Search for the cell housing the specified text and yield its [X, Y] center coordinate. 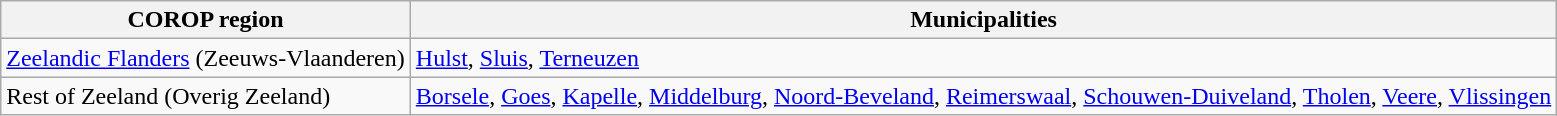
Zeelandic Flanders (Zeeuws-Vlaanderen) [206, 58]
Rest of Zeeland (Overig Zeeland) [206, 96]
COROP region [206, 20]
Municipalities [983, 20]
Hulst, Sluis, Terneuzen [983, 58]
Borsele, Goes, Kapelle, Middelburg, Noord-Beveland, Reimerswaal, Schouwen-Duiveland, Tholen, Veere, Vlissingen [983, 96]
